Capture the cell that displays the provided text and extract its (X, Y) central coordinate. 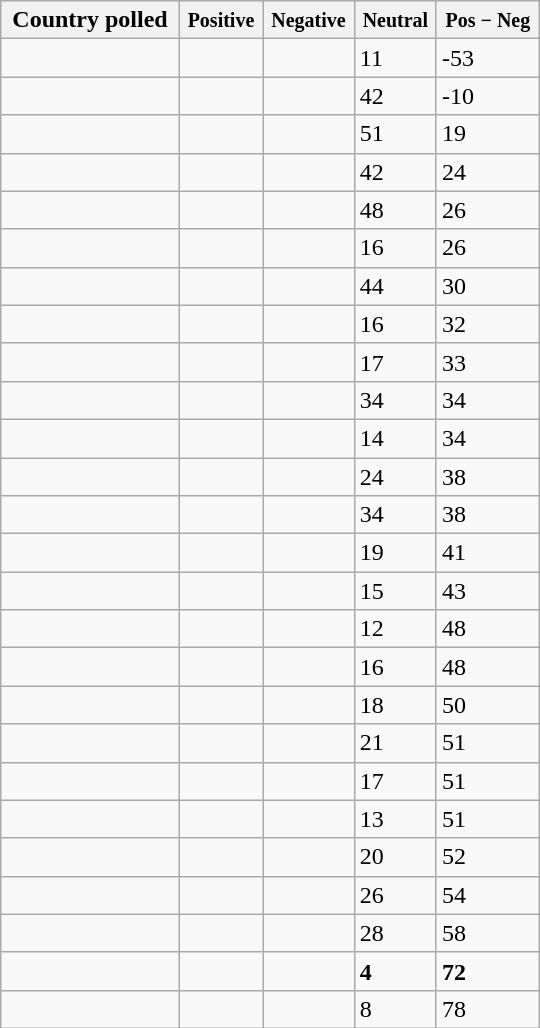
Pos − Neg (488, 20)
58 (488, 933)
78 (488, 1009)
44 (395, 286)
11 (395, 58)
32 (488, 324)
13 (395, 819)
15 (395, 591)
14 (395, 438)
43 (488, 591)
-53 (488, 58)
4 (395, 971)
54 (488, 895)
Positive (220, 20)
12 (395, 629)
41 (488, 553)
72 (488, 971)
28 (395, 933)
Neutral (395, 20)
Negative (309, 20)
33 (488, 362)
Country polled (90, 20)
50 (488, 705)
-10 (488, 96)
52 (488, 857)
21 (395, 743)
18 (395, 705)
8 (395, 1009)
20 (395, 857)
30 (488, 286)
